Search for the cell housing the specified text and yield its [x, y] center coordinate. 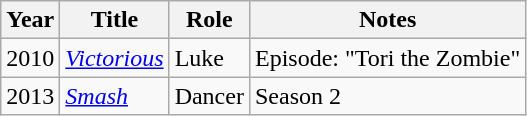
Notes [387, 20]
Episode: "Tori the Zombie" [387, 58]
2010 [30, 58]
Victorious [114, 58]
2013 [30, 96]
Season 2 [387, 96]
Luke [209, 58]
Year [30, 20]
Dancer [209, 96]
Role [209, 20]
Title [114, 20]
Smash [114, 96]
